Pinpoint the cell where the given text exists, returning its [X, Y] midpoint coordinate. 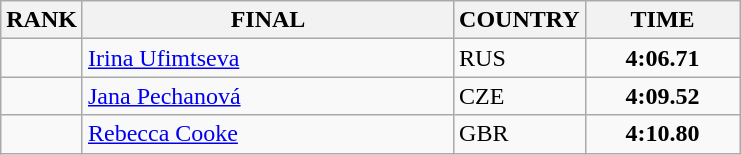
RUS [520, 58]
Rebecca Cooke [268, 134]
4:10.80 [662, 134]
Irina Ufimtseva [268, 58]
Jana Pechanová [268, 96]
CZE [520, 96]
COUNTRY [520, 20]
4:06.71 [662, 58]
4:09.52 [662, 96]
GBR [520, 134]
RANK [42, 20]
TIME [662, 20]
FINAL [268, 20]
